From the cell containing the given text, extract its center point as (X, Y) coordinate. 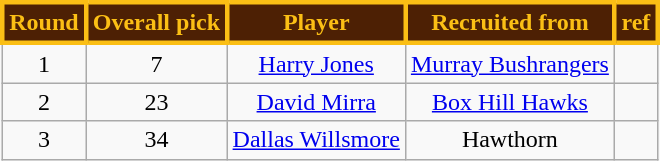
Murray Bushrangers (510, 63)
7 (156, 63)
David Mirra (316, 102)
2 (44, 102)
Overall pick (156, 22)
ref (636, 22)
Harry Jones (316, 63)
Box Hill Hawks (510, 102)
Player (316, 22)
34 (156, 140)
Hawthorn (510, 140)
23 (156, 102)
3 (44, 140)
Recruited from (510, 22)
Dallas Willsmore (316, 140)
1 (44, 63)
Round (44, 22)
